Identify which cell holds the provided text, then report its [x, y] central coordinate. 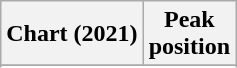
Peakposition [189, 34]
Chart (2021) [72, 34]
